For the text-containing cell, return its midpoint in [x, y] coordinate format. 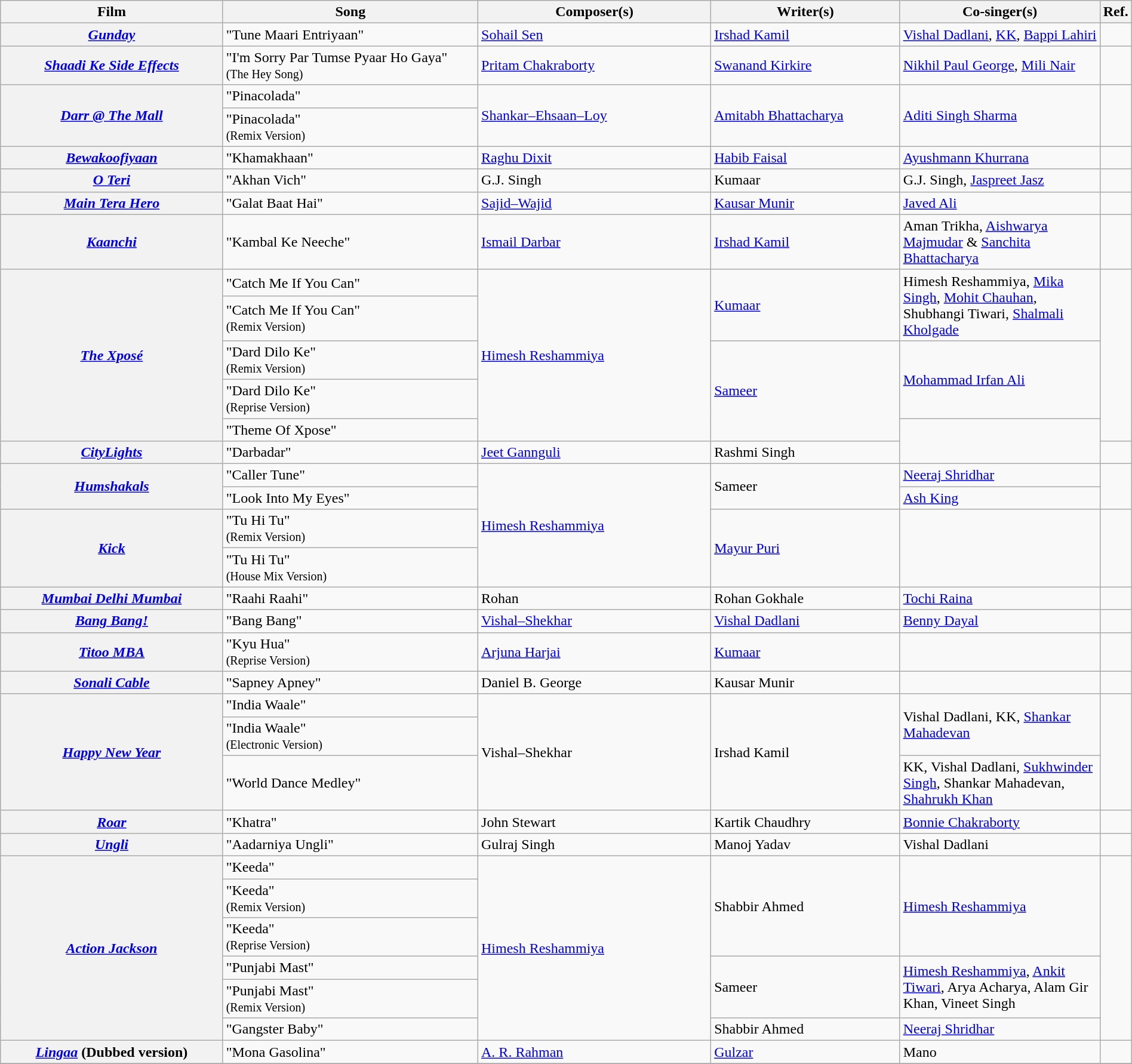
Kaanchi [112, 242]
Co-singer(s) [999, 12]
Jeet Gannguli [595, 453]
Rohan Gokhale [805, 598]
Ref. [1115, 12]
"Dard Dilo Ke"(Reprise Version) [350, 399]
Shaadi Ke Side Effects [112, 66]
"Mona Gasolina" [350, 1052]
"Raahi Raahi" [350, 598]
Lingaa (Dubbed version) [112, 1052]
CityLights [112, 453]
Ash King [999, 498]
"I'm Sorry Par Tumse Pyaar Ho Gaya"(The Hey Song) [350, 66]
"Galat Baat Hai" [350, 203]
"Kambal Ke Neeche" [350, 242]
"Punjabi Mast" [350, 968]
Vishal Dadlani, KK, Bappi Lahiri [999, 35]
Mayur Puri [805, 548]
"Gangster Baby" [350, 1029]
"Akhan Vich" [350, 180]
Amitabh Bhattacharya [805, 116]
Himesh Reshammiya, Ankit Tiwari, Arya Acharya, Alam Gir Khan, Vineet Singh [999, 988]
Javed Ali [999, 203]
Habib Faisal [805, 158]
Titoo MBA [112, 652]
"Catch Me If You Can"(Remix Version) [350, 318]
"Keeda"(Remix Version) [350, 898]
Arjuna Harjai [595, 652]
Benny Dayal [999, 621]
Sohail Sen [595, 35]
Sajid–Wajid [595, 203]
"India Waale"(Electronic Version) [350, 736]
Gulraj Singh [595, 844]
Tochi Raina [999, 598]
Bewakoofiyaan [112, 158]
Pritam Chakraborty [595, 66]
"Khamakhaan" [350, 158]
The Xposé [112, 355]
John Stewart [595, 822]
Manoj Yadav [805, 844]
Aman Trikha, Aishwarya Majmudar & Sanchita Bhattacharya [999, 242]
Rohan [595, 598]
"Kyu Hua"(Reprise Version) [350, 652]
Kick [112, 548]
Sonali Cable [112, 682]
Bonnie Chakraborty [999, 822]
Happy New Year [112, 752]
Darr @ The Mall [112, 116]
Ungli [112, 844]
Film [112, 12]
Mumbai Delhi Mumbai [112, 598]
Aditi Singh Sharma [999, 116]
Daniel B. George [595, 682]
"World Dance Medley" [350, 783]
"Khatra" [350, 822]
Ismail Darbar [595, 242]
Humshakals [112, 487]
Nikhil Paul George, Mili Nair [999, 66]
Mano [999, 1052]
"Tu Hi Tu"(Remix Version) [350, 529]
"Look Into My Eyes" [350, 498]
"Keeda"(Reprise Version) [350, 937]
Bang Bang! [112, 621]
"Theme Of Xpose" [350, 429]
"India Waale" [350, 705]
"Catch Me If You Can" [350, 282]
Song [350, 12]
A. R. Rahman [595, 1052]
Vishal Dadlani, KK, Shankar Mahadevan [999, 725]
Main Tera Hero [112, 203]
"Punjabi Mast"(Remix Version) [350, 998]
Action Jackson [112, 948]
G.J. Singh, Jaspreet Jasz [999, 180]
Shankar–Ehsaan–Loy [595, 116]
Gulzar [805, 1052]
"Bang Bang" [350, 621]
"Aadarniya Ungli" [350, 844]
"Tu Hi Tu"(House Mix Version) [350, 567]
O Teri [112, 180]
"Keeda" [350, 867]
Mohammad Irfan Ali [999, 379]
G.J. Singh [595, 180]
"Darbadar" [350, 453]
Ayushmann Khurrana [999, 158]
Gunday [112, 35]
Swanand Kirkire [805, 66]
KK, Vishal Dadlani, Sukhwinder Singh, Shankar Mahadevan, Shahrukh Khan [999, 783]
Himesh Reshammiya, Mika Singh, Mohit Chauhan, Shubhangi Tiwari, Shalmali Kholgade [999, 305]
"Sapney Apney" [350, 682]
"Pinacolada"(Remix Version) [350, 127]
Composer(s) [595, 12]
Kartik Chaudhry [805, 822]
"Caller Tune" [350, 475]
"Dard Dilo Ke"(Remix Version) [350, 359]
Roar [112, 822]
"Tune Maari Entriyaan" [350, 35]
Writer(s) [805, 12]
Rashmi Singh [805, 453]
Raghu Dixit [595, 158]
"Pinacolada" [350, 96]
